Extract the (x, y) coordinate from the center of the cell holding the provided text.  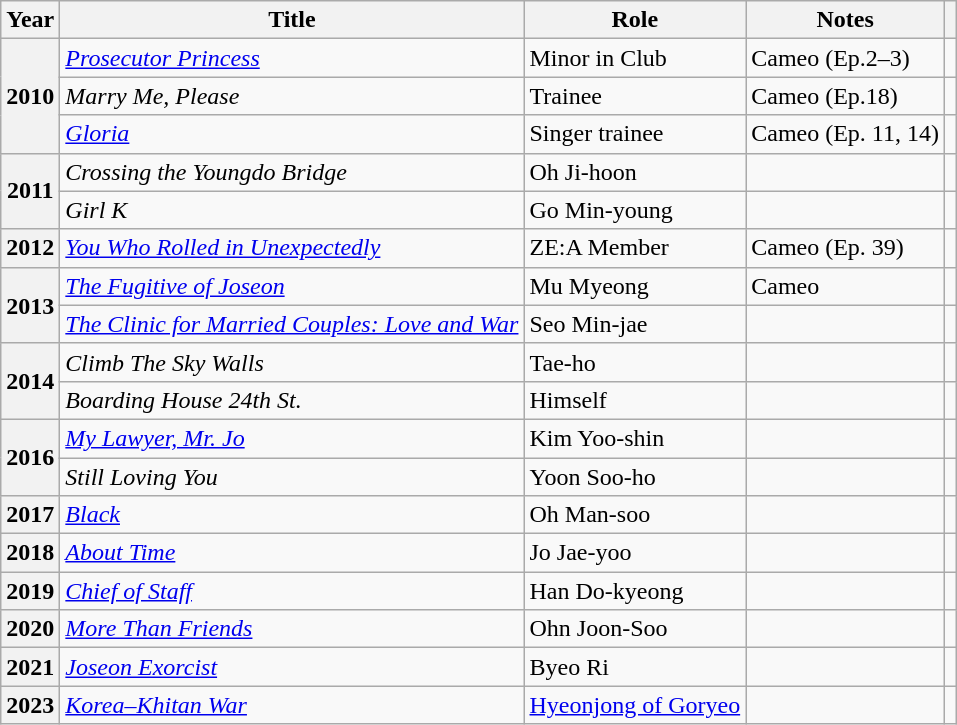
2012 (30, 248)
Jo Jae-yoo (635, 553)
Byeo Ri (635, 667)
Tae-ho (635, 362)
The Clinic for Married Couples: Love and War (292, 324)
Joseon Exorcist (292, 667)
ZE:A Member (635, 248)
You Who Rolled in Unexpectedly (292, 248)
2018 (30, 553)
Girl K (292, 210)
Gloria (292, 134)
Climb The Sky Walls (292, 362)
Minor in Club (635, 58)
My Lawyer, Mr. Jo (292, 438)
Korea–Khitan War (292, 705)
Singer trainee (635, 134)
Boarding House 24th St. (292, 400)
Mu Myeong (635, 286)
Ohn Joon-Soo (635, 629)
2017 (30, 515)
2020 (30, 629)
Cameo (Ep. 11, 14) (846, 134)
Notes (846, 20)
Trainee (635, 96)
Go Min-young (635, 210)
Himself (635, 400)
Marry Me, Please (292, 96)
Chief of Staff (292, 591)
The Fugitive of Joseon (292, 286)
Title (292, 20)
2019 (30, 591)
Seo Min-jae (635, 324)
2016 (30, 457)
2013 (30, 305)
2021 (30, 667)
Black (292, 515)
Still Loving You (292, 477)
Cameo (846, 286)
Oh Ji-hoon (635, 172)
Kim Yoo-shin (635, 438)
Cameo (Ep. 39) (846, 248)
Prosecutor Princess (292, 58)
Cameo (Ep.2–3) (846, 58)
About Time (292, 553)
More Than Friends (292, 629)
Year (30, 20)
2010 (30, 96)
Hyeonjong of Goryeo (635, 705)
Han Do-kyeong (635, 591)
2023 (30, 705)
2014 (30, 381)
Role (635, 20)
Oh Man-soo (635, 515)
Yoon Soo-ho (635, 477)
Crossing the Youngdo Bridge (292, 172)
2011 (30, 191)
Cameo (Ep.18) (846, 96)
